Find where the given text appears and provide that cell's center as (x, y) coordinate. 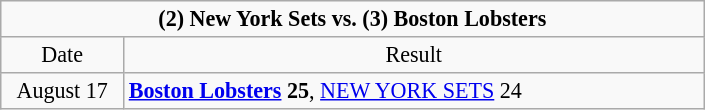
Result (414, 54)
August 17 (62, 90)
Date (62, 54)
(2) New York Sets vs. (3) Boston Lobsters (352, 18)
Boston Lobsters 25, NEW YORK SETS 24 (414, 90)
